Identify which cell holds the provided text, then report its [X, Y] central coordinate. 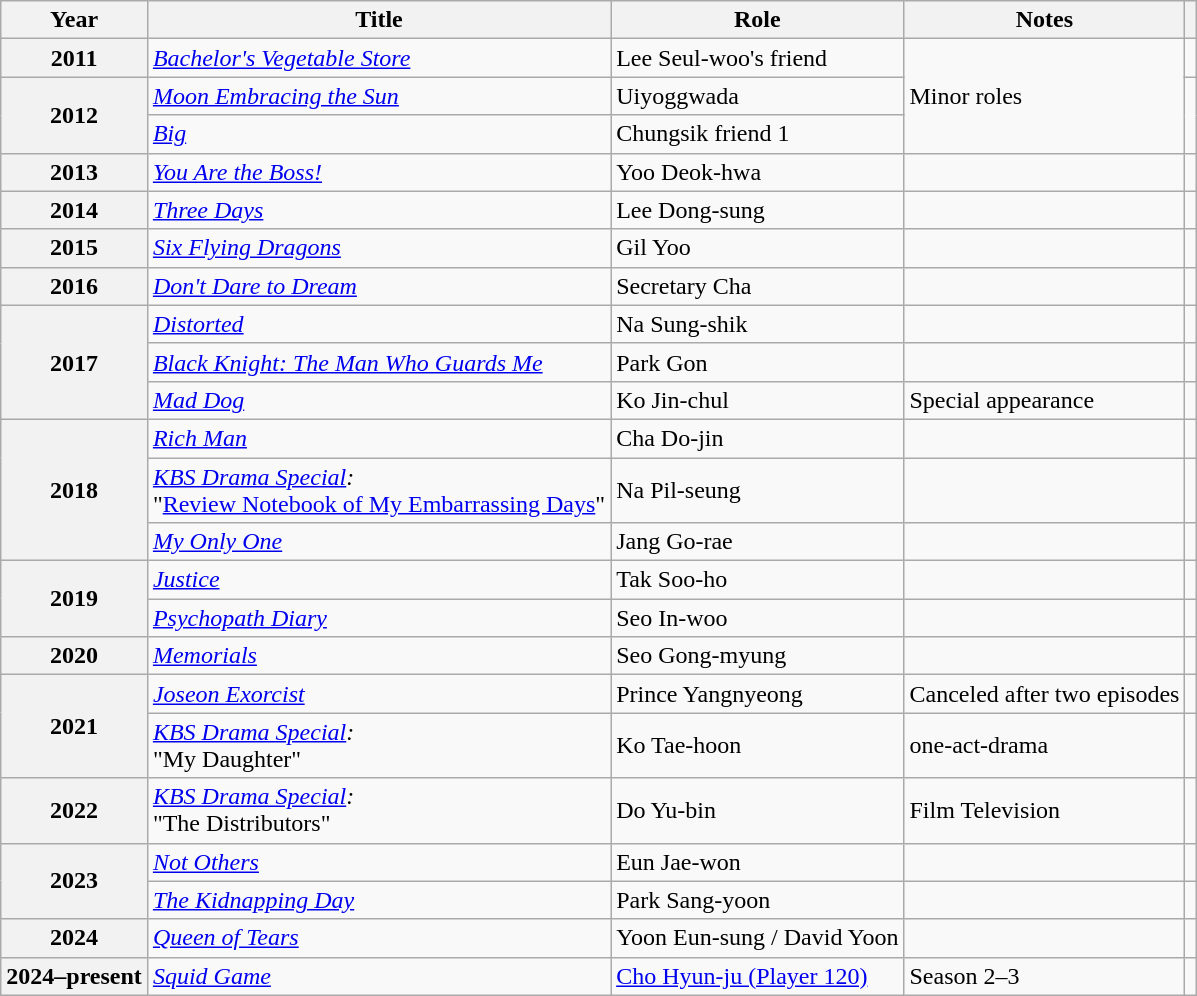
Notes [1044, 20]
Prince Yangnyeong [758, 694]
Role [758, 20]
The Kidnapping Day [378, 900]
Not Others [378, 862]
Joseon Exorcist [378, 694]
Film Television [1044, 810]
2015 [74, 248]
Secretary Cha [758, 286]
Queen of Tears [378, 938]
2020 [74, 656]
2019 [74, 599]
Cha Do-jin [758, 438]
Six Flying Dragons [378, 248]
Cho Hyun-ju (Player 120) [758, 976]
Year [74, 20]
2014 [74, 210]
2018 [74, 490]
Squid Game [378, 976]
Na Pil-seung [758, 490]
Chungsik friend 1 [758, 134]
2021 [74, 726]
Minor roles [1044, 96]
Park Sang-yoon [758, 900]
2013 [74, 172]
KBS Drama Special: "Review Notebook of My Embarrassing Days" [378, 490]
Gil Yoo [758, 248]
2016 [74, 286]
Uiyoggwada [758, 96]
Park Gon [758, 362]
Lee Dong-sung [758, 210]
2017 [74, 362]
Bachelor's Vegetable Store [378, 58]
Do Yu-bin [758, 810]
Justice [378, 580]
Seo In-woo [758, 618]
Lee Seul-woo's friend [758, 58]
Canceled after two episodes [1044, 694]
My Only One [378, 542]
Jang Go-rae [758, 542]
Three Days [378, 210]
Memorials [378, 656]
Yoo Deok-hwa [758, 172]
Big [378, 134]
2012 [74, 115]
Mad Dog [378, 400]
Don't Dare to Dream [378, 286]
Distorted [378, 324]
Yoon Eun-sung / David Yoon [758, 938]
Rich Man [378, 438]
Psychopath Diary [378, 618]
KBS Drama Special: "The Distributors" [378, 810]
Ko Tae-hoon [758, 746]
Season 2–3 [1044, 976]
Seo Gong-myung [758, 656]
2024–present [74, 976]
Na Sung-shik [758, 324]
2022 [74, 810]
You Are the Boss! [378, 172]
Tak Soo-ho [758, 580]
2023 [74, 881]
2024 [74, 938]
Black Knight: The Man Who Guards Me [378, 362]
Eun Jae-won [758, 862]
2011 [74, 58]
Ko Jin-chul [758, 400]
Title [378, 20]
one-act-drama [1044, 746]
Moon Embracing the Sun [378, 96]
Special appearance [1044, 400]
KBS Drama Special: "My Daughter" [378, 746]
